Pinpoint the cell where the given text exists, returning its (X, Y) midpoint coordinate. 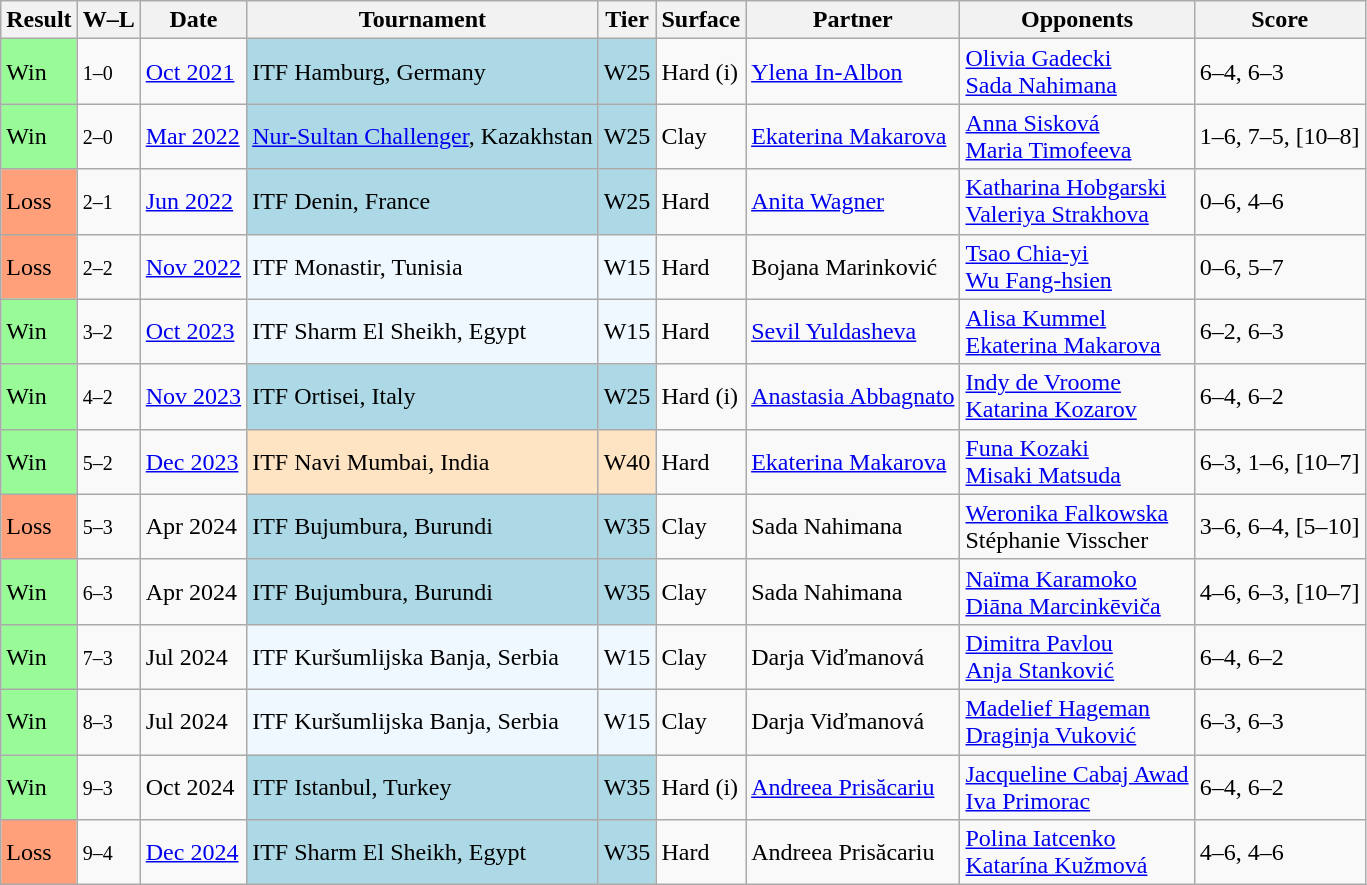
Katharina Hobgarski Valeriya Strakhova (1077, 202)
Dec 2024 (193, 852)
Result (39, 20)
Nur-Sultan Challenger, Kazakhstan (423, 136)
ITF Istanbul, Turkey (423, 786)
Nov 2023 (193, 396)
6–2, 6–3 (1280, 332)
3–6, 6–4, [5–10] (1280, 526)
Anastasia Abbagnato (853, 396)
Tournament (423, 20)
Surface (701, 20)
3–2 (108, 332)
ITF Ortisei, Italy (423, 396)
W40 (627, 462)
ITF Hamburg, Germany (423, 72)
5–2 (108, 462)
Dimitra Pavlou Anja Stanković (1077, 656)
Weronika Falkowska Stéphanie Visscher (1077, 526)
ITF Denin, France (423, 202)
Anna Sisková Maria Timofeeva (1077, 136)
Partner (853, 20)
Ylena In-Albon (853, 72)
5–3 (108, 526)
1–0 (108, 72)
7–3 (108, 656)
6–3, 6–3 (1280, 722)
Alisa Kummel Ekaterina Makarova (1077, 332)
Dec 2023 (193, 462)
Jun 2022 (193, 202)
W–L (108, 20)
9–4 (108, 852)
Oct 2021 (193, 72)
1–6, 7–5, [10–8] (1280, 136)
Bojana Marinković (853, 266)
0–6, 5–7 (1280, 266)
Polina Iatcenko Katarína Kužmová (1077, 852)
ITF Navi Mumbai, India (423, 462)
Oct 2023 (193, 332)
2–2 (108, 266)
Olivia Gadecki Sada Nahimana (1077, 72)
9–3 (108, 786)
6–3, 1–6, [10–7] (1280, 462)
Anita Wagner (853, 202)
4–2 (108, 396)
Oct 2024 (193, 786)
Funa Kozaki Misaki Matsuda (1077, 462)
Madelief Hageman Draginja Vuković (1077, 722)
Tsao Chia-yi Wu Fang-hsien (1077, 266)
Score (1280, 20)
Sevil Yuldasheva (853, 332)
2–0 (108, 136)
Naïma Karamoko Diāna Marcinkēviča (1077, 592)
Jacqueline Cabaj Awad Iva Primorac (1077, 786)
Nov 2022 (193, 266)
Mar 2022 (193, 136)
0–6, 4–6 (1280, 202)
4–6, 4–6 (1280, 852)
Date (193, 20)
2–1 (108, 202)
Indy de Vroome Katarina Kozarov (1077, 396)
6–4, 6–3 (1280, 72)
Tier (627, 20)
6–3 (108, 592)
Opponents (1077, 20)
4–6, 6–3, [10–7] (1280, 592)
8–3 (108, 722)
ITF Monastir, Tunisia (423, 266)
